Identify which cell holds the provided text, then report its (x, y) central coordinate. 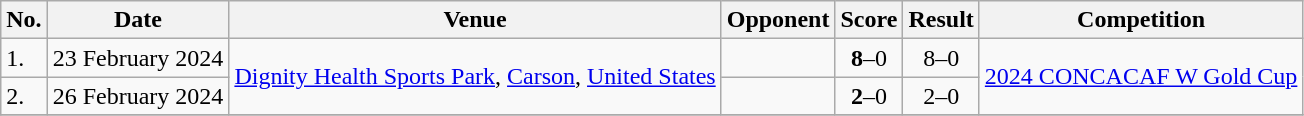
No. (24, 20)
1. (24, 58)
Score (869, 20)
Result (941, 20)
26 February 2024 (138, 96)
2024 CONCACAF W Gold Cup (1141, 77)
23 February 2024 (138, 58)
Date (138, 20)
Venue (475, 20)
Opponent (778, 20)
Dignity Health Sports Park, Carson, United States (475, 77)
2. (24, 96)
Competition (1141, 20)
